Detect which cell encompasses the target text, then output its [X, Y] center coordinate. 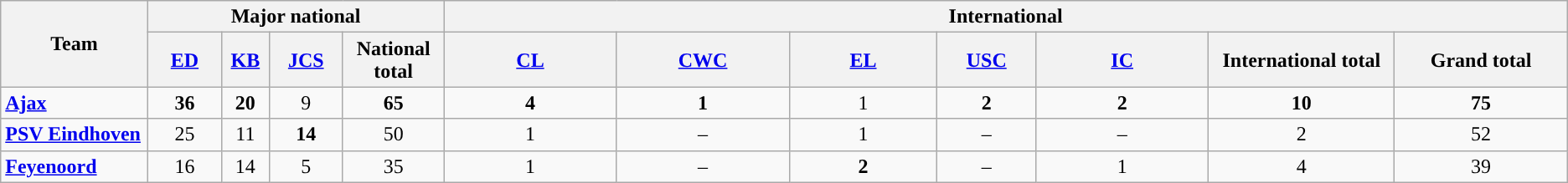
75 [1481, 103]
CWC [703, 60]
16 [184, 166]
JCS [306, 60]
11 [245, 135]
20 [245, 103]
International [1005, 17]
5 [306, 166]
Ajax [75, 103]
10 [1302, 103]
CL [530, 60]
35 [394, 166]
65 [394, 103]
9 [306, 103]
Team [75, 43]
Grand total [1481, 60]
25 [184, 135]
International total [1302, 60]
KB [245, 60]
PSV Eindhoven [75, 135]
52 [1481, 135]
39 [1481, 166]
Feyenoord [75, 166]
EL [863, 60]
ED [184, 60]
Major national [296, 17]
National total [394, 60]
IC [1122, 60]
USC [987, 60]
50 [394, 135]
36 [184, 103]
